Scan for the cell matching the given text and deliver its (X, Y) coordinate at center. 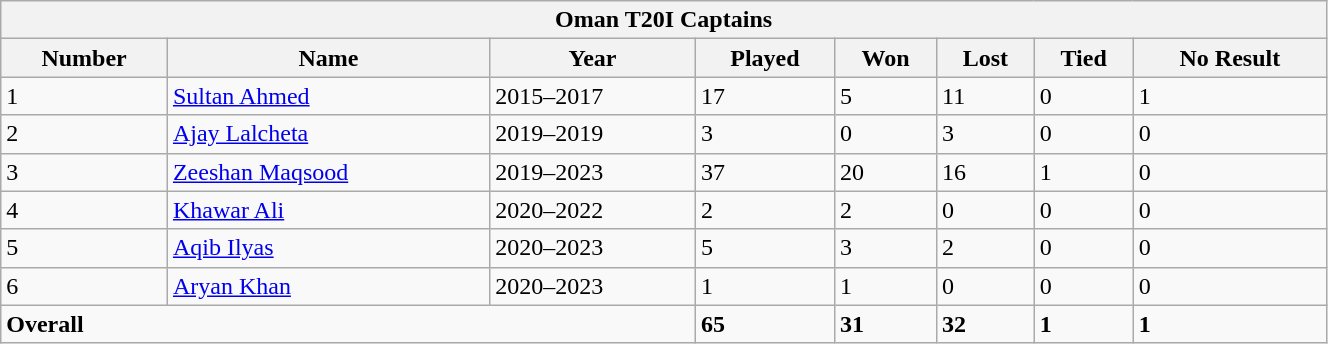
2020–2022 (593, 210)
Number (84, 58)
4 (84, 210)
17 (764, 96)
Ajay Lalcheta (328, 134)
65 (764, 324)
Tied (1084, 58)
Overall (348, 324)
Name (328, 58)
20 (885, 172)
Aqib Ilyas (328, 248)
31 (885, 324)
Sultan Ahmed (328, 96)
2015–2017 (593, 96)
Khawar Ali (328, 210)
32 (986, 324)
No Result (1230, 58)
37 (764, 172)
Won (885, 58)
6 (84, 286)
Aryan Khan (328, 286)
Oman T20I Captains (664, 20)
Lost (986, 58)
2019–2019 (593, 134)
11 (986, 96)
Zeeshan Maqsood (328, 172)
2019–2023 (593, 172)
Year (593, 58)
Played (764, 58)
16 (986, 172)
